Provide the (X, Y) coordinate of the cell's center where the given text is located.  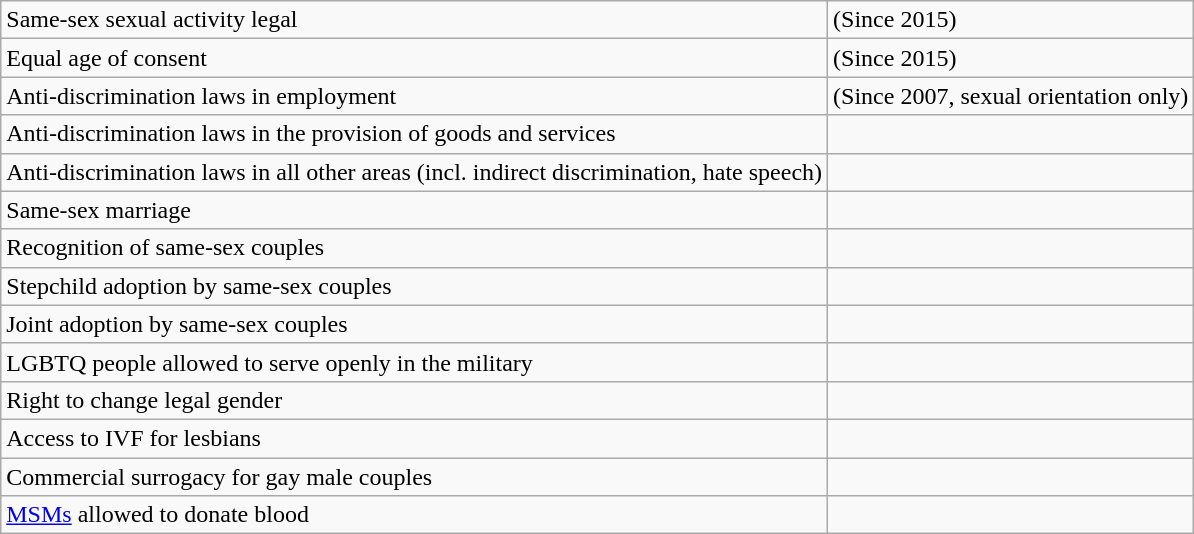
Equal age of consent (414, 58)
Commercial surrogacy for gay male couples (414, 477)
(Since 2007, sexual orientation only) (1011, 96)
Right to change legal gender (414, 400)
Joint adoption by same-sex couples (414, 324)
Recognition of same-sex couples (414, 248)
Anti-discrimination laws in all other areas (incl. indirect discrimination, hate speech) (414, 172)
Anti-discrimination laws in employment (414, 96)
LGBTQ people allowed to serve openly in the military (414, 362)
Anti-discrimination laws in the provision of goods and services (414, 134)
MSMs allowed to donate blood (414, 515)
Same-sex marriage (414, 210)
Same-sex sexual activity legal (414, 20)
Access to IVF for lesbians (414, 438)
Stepchild adoption by same-sex couples (414, 286)
